Pinpoint the cell where the given text exists, returning its [x, y] midpoint coordinate. 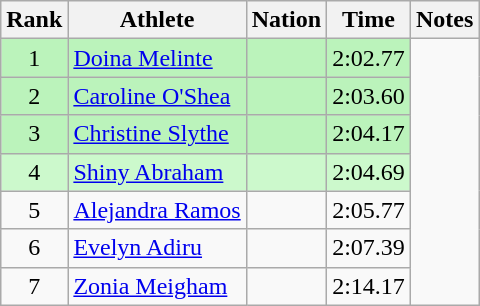
Rank [34, 20]
2:04.17 [369, 134]
7 [34, 286]
Doina Melinte [157, 58]
2:03.60 [369, 96]
2:14.17 [369, 286]
Caroline O'Shea [157, 96]
4 [34, 172]
1 [34, 58]
Nation [286, 20]
6 [34, 248]
2:04.69 [369, 172]
Shiny Abraham [157, 172]
Evelyn Adiru [157, 248]
3 [34, 134]
2:02.77 [369, 58]
2:07.39 [369, 248]
2:05.77 [369, 210]
Athlete [157, 20]
Alejandra Ramos [157, 210]
Time [369, 20]
Christine Slythe [157, 134]
Notes [444, 20]
5 [34, 210]
2 [34, 96]
Zonia Meigham [157, 286]
